From the cell containing the given text, extract its center point as (X, Y) coordinate. 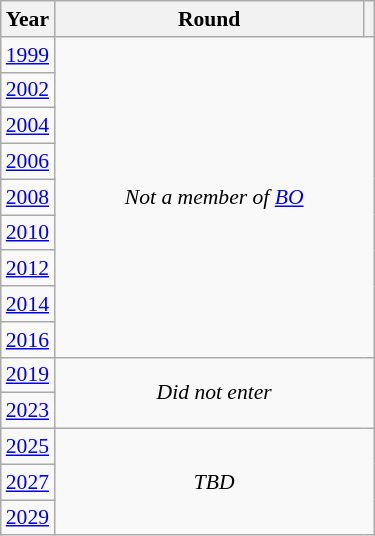
2012 (28, 269)
2029 (28, 518)
2027 (28, 482)
Year (28, 19)
2014 (28, 304)
2025 (28, 447)
2006 (28, 162)
1999 (28, 55)
Did not enter (214, 392)
2023 (28, 411)
2019 (28, 375)
2010 (28, 233)
2004 (28, 126)
2002 (28, 90)
Round (209, 19)
Not a member of BO (214, 198)
2016 (28, 340)
TBD (214, 482)
2008 (28, 197)
